Pinpoint the cell where the given text exists, returning its [x, y] midpoint coordinate. 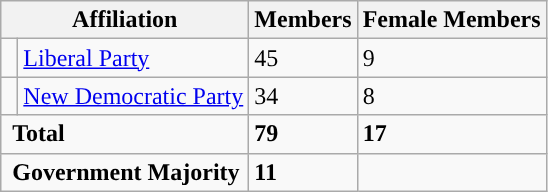
79 [303, 134]
45 [303, 58]
Female Members [452, 20]
9 [452, 58]
Affiliation [125, 20]
34 [303, 96]
Government Majority [125, 172]
17 [452, 134]
Members [303, 20]
New Democratic Party [134, 96]
Liberal Party [134, 58]
8 [452, 96]
Total [125, 134]
11 [303, 172]
